Locate the cell with the specified text and output its (X, Y) center coordinate. 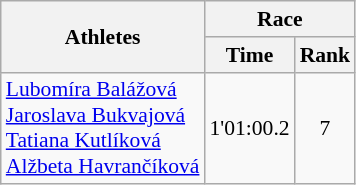
7 (326, 128)
Race (280, 19)
Athletes (103, 36)
Time (249, 55)
Lubomíra BalážováJaroslava BukvajováTatiana KutlíkováAlžbeta Havrančíková (103, 128)
1'01:00.2 (249, 128)
Rank (326, 55)
